Locate the cell with the specified text and output its [x, y] center coordinate. 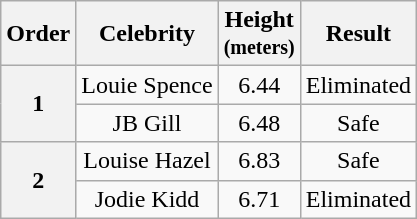
6.44 [259, 85]
6.48 [259, 123]
Louise Hazel [147, 161]
1 [38, 104]
Celebrity [147, 34]
Height(meters) [259, 34]
6.71 [259, 199]
Result [358, 34]
2 [38, 180]
6.83 [259, 161]
JB Gill [147, 123]
Order [38, 34]
Louie Spence [147, 85]
Jodie Kidd [147, 199]
